Scan for the cell matching the given text and deliver its [x, y] coordinate at center. 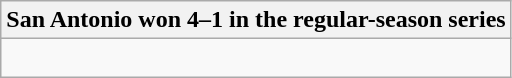
San Antonio won 4–1 in the regular-season series [256, 20]
